Scan for the cell matching the given text and deliver its [X, Y] coordinate at center. 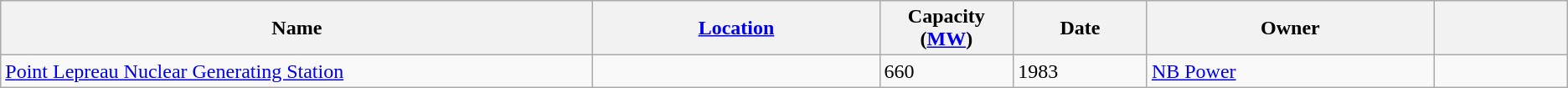
Name [297, 28]
1983 [1081, 71]
Point Lepreau Nuclear Generating Station [297, 71]
Owner [1290, 28]
Capacity (MW) [946, 28]
Date [1081, 28]
NB Power [1290, 71]
Location [736, 28]
660 [946, 71]
